For the text-containing cell, return its midpoint in (x, y) coordinate format. 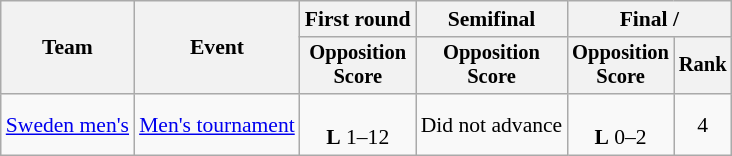
4 (703, 124)
Sweden men's (68, 124)
Men's tournament (217, 124)
Did not advance (492, 124)
Final / (649, 19)
Event (217, 48)
First round (358, 19)
L 1–12 (358, 124)
Semifinal (492, 19)
Team (68, 48)
L 0–2 (620, 124)
Rank (703, 66)
